Identify which cell holds the provided text, then report its [X, Y] central coordinate. 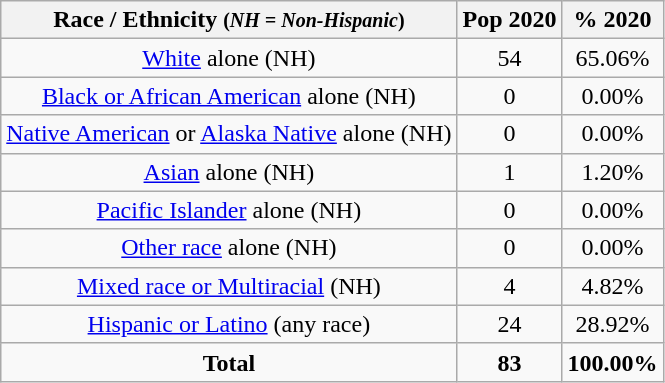
Asian alone (NH) [229, 172]
Pop 2020 [510, 20]
4.82% [612, 286]
1 [510, 172]
Mixed race or Multiracial (NH) [229, 286]
65.06% [612, 58]
54 [510, 58]
Other race alone (NH) [229, 248]
4 [510, 286]
Hispanic or Latino (any race) [229, 324]
100.00% [612, 362]
24 [510, 324]
28.92% [612, 324]
83 [510, 362]
Race / Ethnicity (NH = Non-Hispanic) [229, 20]
% 2020 [612, 20]
Black or African American alone (NH) [229, 96]
White alone (NH) [229, 58]
Pacific Islander alone (NH) [229, 210]
Native American or Alaska Native alone (NH) [229, 134]
1.20% [612, 172]
Total [229, 362]
